Pinpoint the cell where the given text exists, returning its (X, Y) midpoint coordinate. 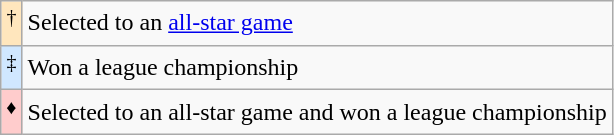
† (12, 24)
‡ (12, 68)
♦ (12, 112)
Won a league championship (317, 68)
Selected to an all-star game and won a league championship (317, 112)
Selected to an all-star game (317, 24)
